Detect which cell encompasses the target text, then output its [X, Y] center coordinate. 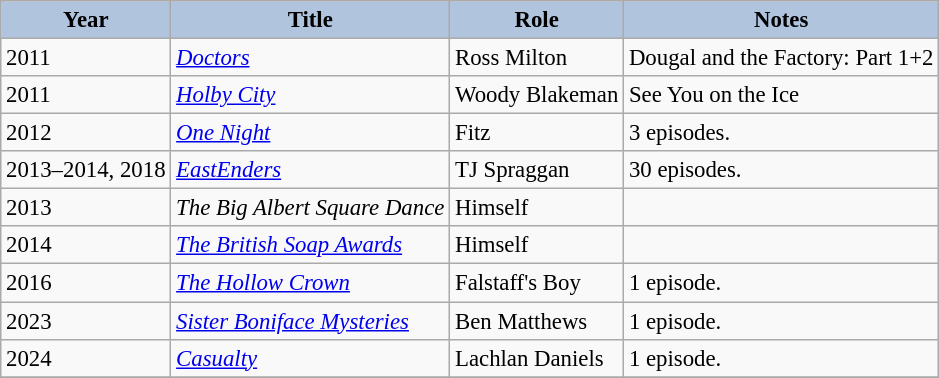
Ben Matthews [537, 321]
2024 [86, 358]
Doctors [310, 58]
Dougal and the Factory: Part 1+2 [782, 58]
Fitz [537, 133]
One Night [310, 133]
Role [537, 20]
2014 [86, 245]
The Big Albert Square Dance [310, 208]
2023 [86, 321]
30 episodes. [782, 170]
Falstaff's Boy [537, 283]
Sister Boniface Mysteries [310, 321]
Holby City [310, 95]
2013 [86, 208]
EastEnders [310, 170]
The British Soap Awards [310, 245]
3 episodes. [782, 133]
2013–2014, 2018 [86, 170]
2016 [86, 283]
2012 [86, 133]
See You on the Ice [782, 95]
Woody Blakeman [537, 95]
Year [86, 20]
Casualty [310, 358]
Title [310, 20]
TJ Spraggan [537, 170]
Ross Milton [537, 58]
Notes [782, 20]
The Hollow Crown [310, 283]
Lachlan Daniels [537, 358]
